Capture the cell that displays the provided text and extract its [X, Y] central coordinate. 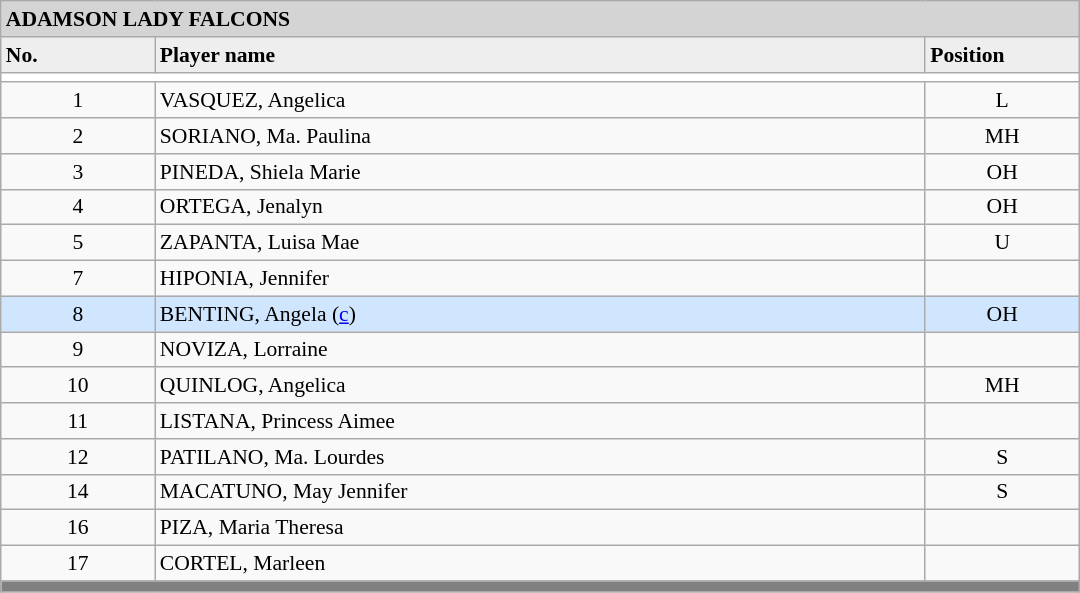
No. [78, 55]
Player name [540, 55]
16 [78, 528]
VASQUEZ, Angelica [540, 101]
PATILANO, Ma. Lourdes [540, 457]
CORTEL, Marleen [540, 564]
ZAPANTA, Luisa Mae [540, 243]
1 [78, 101]
2 [78, 136]
LISTANA, Princess Aimee [540, 421]
SORIANO, Ma. Paulina [540, 136]
U [1002, 243]
BENTING, Angela (c) [540, 314]
4 [78, 207]
QUINLOG, Angelica [540, 386]
17 [78, 564]
8 [78, 314]
3 [78, 172]
12 [78, 457]
HIPONIA, Jennifer [540, 279]
PIZA, Maria Theresa [540, 528]
9 [78, 350]
NOVIZA, Lorraine [540, 350]
10 [78, 386]
14 [78, 492]
PINEDA, Shiela Marie [540, 172]
MACATUNO, May Jennifer [540, 492]
7 [78, 279]
ADAMSON LADY FALCONS [540, 19]
11 [78, 421]
ORTEGA, Jenalyn [540, 207]
5 [78, 243]
L [1002, 101]
Position [1002, 55]
